Capture the cell that displays the provided text and extract its (x, y) central coordinate. 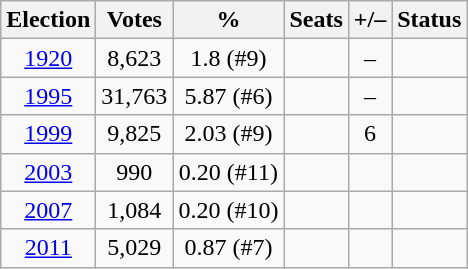
9,825 (134, 134)
2007 (48, 210)
1,084 (134, 210)
2011 (48, 248)
Votes (134, 20)
Seats (316, 20)
Election (48, 20)
1995 (48, 96)
2.03 (#9) (228, 134)
6 (370, 134)
0.87 (#7) (228, 248)
5.87 (#6) (228, 96)
+/– (370, 20)
1999 (48, 134)
0.20 (#11) (228, 172)
990 (134, 172)
0.20 (#10) (228, 210)
31,763 (134, 96)
% (228, 20)
5,029 (134, 248)
1.8 (#9) (228, 58)
8,623 (134, 58)
Status (430, 20)
1920 (48, 58)
2003 (48, 172)
